Return the [X, Y] coordinate for the center point of the cell that contains the specified text.  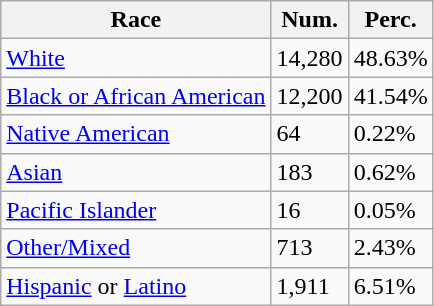
Race [136, 20]
16 [310, 210]
Num. [310, 20]
Black or African American [136, 96]
White [136, 58]
Pacific Islander [136, 210]
0.22% [390, 134]
2.43% [390, 248]
Perc. [390, 20]
Asian [136, 172]
183 [310, 172]
41.54% [390, 96]
64 [310, 134]
Native American [136, 134]
6.51% [390, 286]
1,911 [310, 286]
14,280 [310, 58]
48.63% [390, 58]
12,200 [310, 96]
713 [310, 248]
Hispanic or Latino [136, 286]
Other/Mixed [136, 248]
0.62% [390, 172]
0.05% [390, 210]
